Detect which cell encompasses the target text, then output its [X, Y] center coordinate. 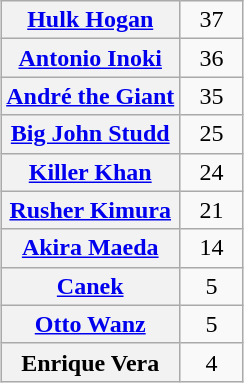
4 [212, 362]
14 [212, 248]
Killer Khan [90, 172]
André the Giant [90, 96]
Otto Wanz [90, 324]
Canek [90, 286]
36 [212, 58]
35 [212, 96]
Enrique Vera [90, 362]
Hulk Hogan [90, 20]
Akira Maeda [90, 248]
24 [212, 172]
21 [212, 210]
25 [212, 134]
Big John Studd [90, 134]
Antonio Inoki [90, 58]
37 [212, 20]
Rusher Kimura [90, 210]
